Locate the cell with the specified text and output its (x, y) center coordinate. 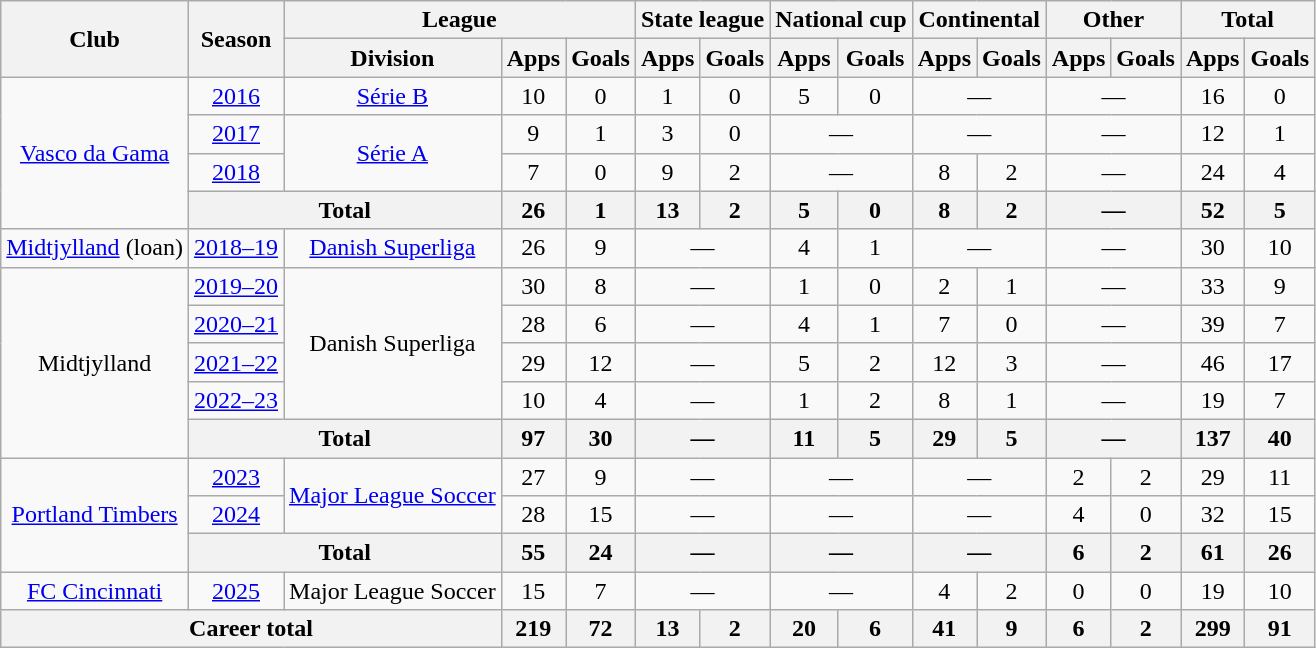
2025 (236, 591)
Série A (393, 153)
61 (1212, 553)
219 (533, 629)
Midtjylland (95, 362)
20 (804, 629)
41 (944, 629)
National cup (841, 20)
137 (1212, 438)
Season (236, 39)
17 (1280, 362)
Midtjylland (loan) (95, 248)
Other (1113, 20)
16 (1212, 96)
39 (1212, 324)
Série B (393, 96)
State league (702, 20)
2018 (236, 172)
2024 (236, 515)
2023 (236, 477)
Career total (251, 629)
FC Cincinnati (95, 591)
Club (95, 39)
33 (1212, 286)
2018–19 (236, 248)
2022–23 (236, 400)
91 (1280, 629)
27 (533, 477)
2019–20 (236, 286)
Vasco da Gama (95, 153)
72 (601, 629)
55 (533, 553)
2016 (236, 96)
Division (393, 58)
2021–22 (236, 362)
52 (1212, 210)
40 (1280, 438)
97 (533, 438)
Portland Timbers (95, 515)
Continental (979, 20)
2017 (236, 134)
League (460, 20)
32 (1212, 515)
299 (1212, 629)
46 (1212, 362)
2020–21 (236, 324)
